Return the [X, Y] coordinate for the center point of the cell that contains the specified text.  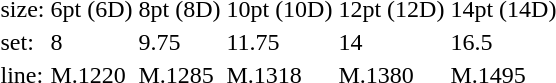
9.75 [180, 42]
8 [92, 42]
14 [392, 42]
11.75 [280, 42]
